Scan for the cell matching the given text and deliver its [x, y] coordinate at center. 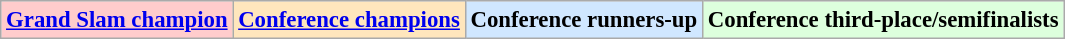
Grand Slam champion [117, 20]
Conference champions [349, 20]
Conference runners-up [584, 20]
Conference third-place/semifinalists [884, 20]
